For the text-containing cell, return its midpoint in (X, Y) coordinate format. 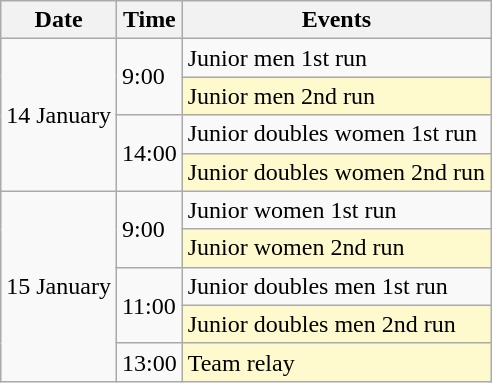
14 January (59, 115)
Date (59, 20)
13:00 (149, 362)
Junior men 1st run (336, 58)
15 January (59, 286)
14:00 (149, 153)
Junior doubles men 1st run (336, 286)
Junior doubles men 2nd run (336, 324)
Junior women 2nd run (336, 248)
Team relay (336, 362)
Junior doubles women 2nd run (336, 172)
11:00 (149, 305)
Junior men 2nd run (336, 96)
Junior women 1st run (336, 210)
Events (336, 20)
Junior doubles women 1st run (336, 134)
Time (149, 20)
